For the text-containing cell, return its midpoint in [X, Y] coordinate format. 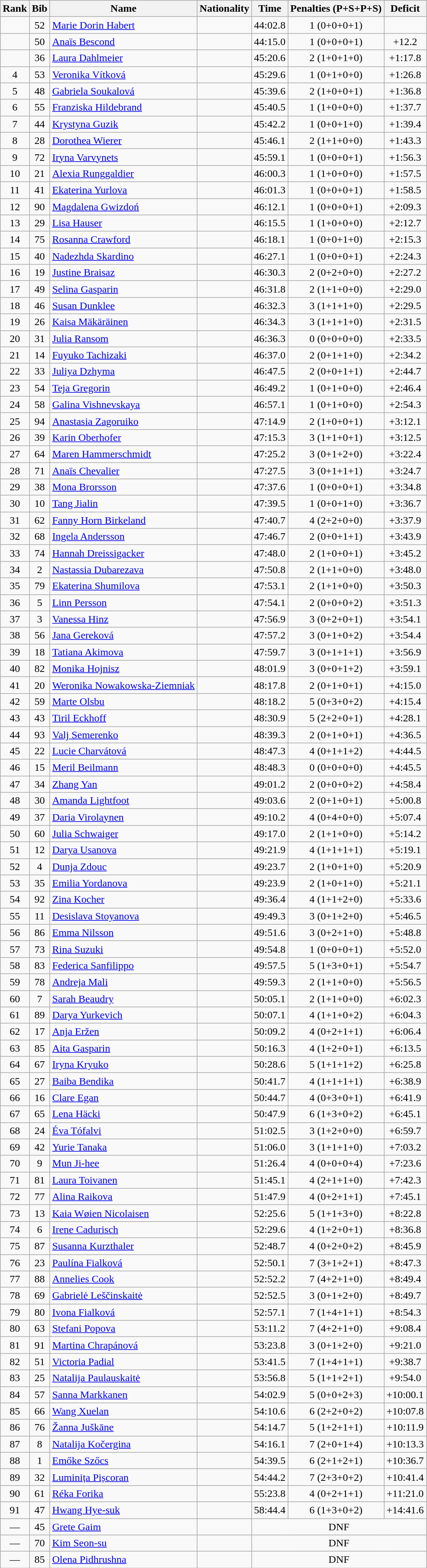
52:57.1 [270, 1312]
4 (0+4+0+0) [336, 817]
+5:54.7 [405, 965]
Susanna Kurzthaler [123, 1246]
Nadezhda Skardino [123, 256]
45:29.6 [270, 75]
+1:17.8 [405, 58]
54:16.1 [270, 1444]
46:32.3 [270, 306]
Fanny Horn Birkeland [123, 520]
53:41.5 [270, 1362]
+3:54.1 [405, 619]
+2:09.3 [405, 207]
51:02.5 [270, 1131]
+6:59.7 [405, 1131]
7 (2+0+1+4) [336, 1444]
+4:45.5 [405, 768]
+9:38.7 [405, 1362]
Zhang Yan [123, 784]
55:23.8 [270, 1493]
3 [40, 619]
4 (1+1+2+0) [336, 900]
Andreja Mali [123, 982]
Iryna Kryuko [123, 1065]
+8:49.4 [405, 1279]
Weronika Nowakowska-Ziemniak [123, 685]
+2:46.4 [405, 388]
Lisa Hauser [123, 223]
Tiril Eckhoff [123, 718]
45:40.5 [270, 108]
48:30.9 [270, 718]
Magdalena Gwizdoń [123, 207]
+6:06.4 [405, 1032]
Maren Hammerschmidt [123, 454]
+2:44.7 [405, 372]
+6:41.9 [405, 1098]
46:47.5 [270, 372]
47:48.0 [270, 553]
Annelies Cook [123, 1279]
49:23.7 [270, 867]
49:17.0 [270, 834]
Mun Ji-hee [123, 1164]
+6:04.3 [405, 1015]
Valj Semerenko [123, 735]
Emilia Yordanova [123, 883]
+1:39.4 [405, 124]
Selina Gasparin [123, 289]
+5:33.6 [405, 900]
+8:36.8 [405, 1229]
Laura Dahlmeier [123, 58]
Dorothea Wierer [123, 140]
Éva Tófalvi [123, 1131]
Olena Pidhrushna [123, 1560]
47:40.7 [270, 520]
46:01.3 [270, 190]
47:57.2 [270, 636]
46:00.3 [270, 173]
+14:41.6 [405, 1510]
Susan Dunklee [123, 306]
+2:24.3 [405, 256]
47:39.5 [270, 504]
Amanda Lightfoot [123, 801]
46:27.1 [270, 256]
+8:54.3 [405, 1312]
+3:43.9 [405, 537]
Gabriela Soukalová [123, 91]
Ingela Andersson [123, 537]
Meril Beilmann [123, 768]
47:46.7 [270, 537]
53:56.8 [270, 1378]
49:21.9 [270, 850]
48:47.3 [270, 751]
Alina Raikova [123, 1196]
Franziska Hildebrand [123, 108]
58:44.4 [270, 1510]
5 (0+3+0+2) [336, 701]
52:48.7 [270, 1246]
+7:42.3 [405, 1180]
+9:21.0 [405, 1345]
47:14.9 [270, 421]
Hwang Hye-suk [123, 1510]
+5:00.8 [405, 801]
+3:51.3 [405, 603]
3 (0+2+1+0) [336, 932]
49:59.3 [270, 982]
Paulína Fialková [123, 1263]
49:01.2 [270, 784]
5 (1+1+2+1) [336, 1378]
+3:24.7 [405, 470]
+8:47.3 [405, 1263]
Victoria Padial [123, 1362]
1 [40, 1460]
5 (1+3+0+1) [336, 965]
+9:08.4 [405, 1329]
Nationality [224, 9]
4 (2+1+1+0) [336, 1180]
3 (0+2+0+1) [336, 619]
Tang Jialin [123, 504]
Laura Toivanen [123, 1180]
+3:59.1 [405, 668]
52:50.1 [270, 1263]
Baiba Bendika [123, 1081]
Anaïs Chevalier [123, 470]
Krystyna Guzik [123, 124]
Ekaterina Shumilova [123, 586]
3 (1+2+0+0) [336, 1131]
46:37.0 [270, 355]
51:26.4 [270, 1164]
+5:21.1 [405, 883]
Monika Hojnisz [123, 668]
3 (0+0+1+2) [336, 668]
+6:25.8 [405, 1065]
2 [40, 570]
Martina Chrapánová [123, 1345]
+5:20.9 [405, 867]
Bib [40, 9]
48:18.2 [270, 701]
Penalties (P+S+P+S) [336, 9]
+10:00.1 [405, 1395]
50:41.7 [270, 1081]
Kim Seon-su [123, 1543]
Marie Dorin Habert [123, 25]
Aita Gasparin [123, 1048]
+3:34.8 [405, 487]
48:01.9 [270, 668]
Julia Schwaiger [123, 834]
Julia Ransom [123, 339]
5 (1+1+1+2) [336, 1065]
Galina Vishnevskaya [123, 404]
7 (3+1+2+1) [336, 1263]
Mona Brorsson [123, 487]
+5:56.5 [405, 982]
Linn Persson [123, 603]
47:50.8 [270, 570]
Grete Gaim [123, 1526]
Kaia Wøien Nicolaisen [123, 1213]
51:47.9 [270, 1196]
+4:15.4 [405, 701]
50:09.2 [270, 1032]
Nastassia Dubarezava [123, 570]
49:10.2 [270, 817]
4 (1+1+0+2) [336, 1015]
Darya Usanova [123, 850]
50:16.3 [270, 1048]
+6:38.9 [405, 1081]
Veronika Vítková [123, 75]
+9:54.0 [405, 1378]
+2:33.5 [405, 339]
47:59.7 [270, 652]
54:39.5 [270, 1460]
47:15.3 [270, 437]
Juliya Dzhyma [123, 372]
2 (0+2+0+0) [336, 273]
+5:07.4 [405, 817]
7 (2+3+0+2) [336, 1477]
50:07.1 [270, 1015]
Luminița Pișcoran [123, 1477]
50:05.1 [270, 998]
+2:15.3 [405, 240]
84 [15, 1395]
+4:36.5 [405, 735]
50:28.6 [270, 1065]
+10:11.9 [405, 1428]
+7:03.2 [405, 1147]
Tatiana Akimova [123, 652]
45:42.2 [270, 124]
3 (1+1+0+1) [336, 437]
Zina Kocher [123, 900]
94 [40, 421]
44:15.0 [270, 42]
45:39.6 [270, 91]
+5:48.8 [405, 932]
+1:26.8 [405, 75]
Iryna Varvynets [123, 157]
Irene Cadurisch [123, 1229]
Anaïs Bescond [123, 42]
+7:45.1 [405, 1196]
46:30.3 [270, 273]
49:03.6 [270, 801]
47:56.9 [270, 619]
+5:46.5 [405, 916]
+1:56.3 [405, 157]
46:36.3 [270, 339]
+10:07.8 [405, 1411]
Time [270, 9]
45:46.1 [270, 140]
+6:45.1 [405, 1114]
51:06.0 [270, 1147]
+10:36.7 [405, 1460]
+12.2 [405, 42]
5 (1+2+1+1) [336, 1428]
+5:14.2 [405, 834]
Emma Nilsson [123, 932]
5 (1+1+3+0) [336, 1213]
Darya Yurkevich [123, 1015]
+4:44.5 [405, 751]
49:49.3 [270, 916]
+1:36.8 [405, 91]
+2:34.2 [405, 355]
Alexia Runggaldier [123, 173]
Clare Egan [123, 1098]
+3:22.4 [405, 454]
54:44.2 [270, 1477]
54:14.7 [270, 1428]
Marte Olsbu [123, 701]
Rina Suzuki [123, 949]
Desislava Stoyanova [123, 916]
Daria Virolaynen [123, 817]
46:12.1 [270, 207]
+3:12.1 [405, 421]
47:27.5 [270, 470]
Vanessa Hinz [123, 619]
Rank [15, 9]
Rosanna Crawford [123, 240]
+3:37.9 [405, 520]
+3:50.3 [405, 586]
Hannah Dreissigacker [123, 553]
4 (0+3+0+1) [336, 1098]
Kaisa Mäkäräinen [123, 322]
+6:02.3 [405, 998]
54:10.6 [270, 1411]
92 [40, 900]
+2:31.5 [405, 322]
+2:54.3 [405, 404]
+4:28.1 [405, 718]
Deficit [405, 9]
+3:48.0 [405, 570]
52:52.5 [270, 1296]
48:48.3 [270, 768]
+5:19.1 [405, 850]
+7:23.6 [405, 1164]
+11:21.0 [405, 1493]
Natalija Paulauskaitė [123, 1378]
48:39.3 [270, 735]
+8:22.8 [405, 1213]
49:36.4 [270, 900]
+2:29.0 [405, 289]
Ekaterina Yurlova [123, 190]
51:45.1 [270, 1180]
4 (0+0+0+4) [336, 1164]
Lena Häcki [123, 1114]
5 (2+2+0+1) [336, 718]
+1:43.3 [405, 140]
Federica Sanfilippo [123, 965]
+1:58.5 [405, 190]
Justine Braisaz [123, 273]
+8:45.9 [405, 1246]
Anja Eržen [123, 1032]
+3:45.2 [405, 553]
Teja Gregorin [123, 388]
93 [40, 735]
+3:56.9 [405, 652]
44:02.8 [270, 25]
Anastasia Zagoruiko [123, 421]
52:29.6 [270, 1229]
47:54.1 [270, 603]
4 (0+2+0+2) [336, 1246]
6 (2+1+2+1) [336, 1460]
Dunja Zdouc [123, 867]
Emőke Szőcs [123, 1460]
49:54.8 [270, 949]
3 (0+1+0+2) [336, 636]
49:23.9 [270, 883]
53:23.8 [270, 1345]
Name [123, 9]
4 (0+1+1+2) [336, 751]
45:20.6 [270, 58]
Ivona Fialková [123, 1312]
52:52.2 [270, 1279]
+2:12.7 [405, 223]
Jana Gereková [123, 636]
5 (0+0+2+3) [336, 1395]
46:15.5 [270, 223]
47:25.2 [270, 454]
+8:49.7 [405, 1296]
Stefani Popova [123, 1329]
54:02.9 [270, 1395]
+1:37.7 [405, 108]
+5:52.0 [405, 949]
45:59.1 [270, 157]
+4:58.4 [405, 784]
+6:13.5 [405, 1048]
4 (2+2+0+0) [336, 520]
+3:36.7 [405, 504]
+1:57.5 [405, 173]
46:31.8 [270, 289]
2 (0+1+1+0) [336, 355]
Natalija Kočergina [123, 1444]
46:57.1 [270, 404]
6 (2+2+0+2) [336, 1411]
Karin Oberhofer [123, 437]
Sanna Markkanen [123, 1395]
47:37.6 [270, 487]
Wang Xuelan [123, 1411]
+10:41.4 [405, 1477]
50:44.7 [270, 1098]
+2:29.5 [405, 306]
49:51.6 [270, 932]
48:17.8 [270, 685]
+3:12.5 [405, 437]
52:25.6 [270, 1213]
53:11.2 [270, 1329]
Fuyuko Tachizaki [123, 355]
Gabrielė Leščinskaitė [123, 1296]
Yurie Tanaka [123, 1147]
Žanna Juškāne [123, 1428]
+3:54.4 [405, 636]
Lucie Charvátová [123, 751]
Réka Forika [123, 1493]
+2:27.2 [405, 273]
49:57.5 [270, 965]
47:53.1 [270, 586]
Sarah Beaudry [123, 998]
+10:13.3 [405, 1444]
+4:15.0 [405, 685]
46:49.2 [270, 388]
46:34.3 [270, 322]
50:47.9 [270, 1114]
46:18.1 [270, 240]
